Provide the [x, y] coordinate of the cell's center where the given text is located.  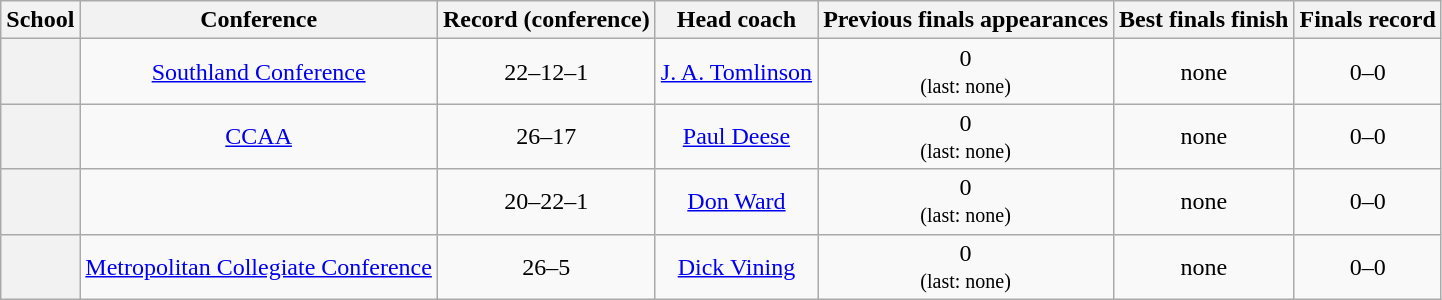
26–17 [546, 136]
Southland Conference [259, 72]
Conference [259, 20]
Head coach [736, 20]
Don Ward [736, 202]
CCAA [259, 136]
26–5 [546, 266]
Metropolitan Collegiate Conference [259, 266]
Previous finals appearances [966, 20]
Dick Vining [736, 266]
J. A. Tomlinson [736, 72]
School [40, 20]
22–12–1 [546, 72]
Finals record [1368, 20]
Best finals finish [1204, 20]
Paul Deese [736, 136]
20–22–1 [546, 202]
Record (conference) [546, 20]
